Return [X, Y] of the center of cell containing provided text 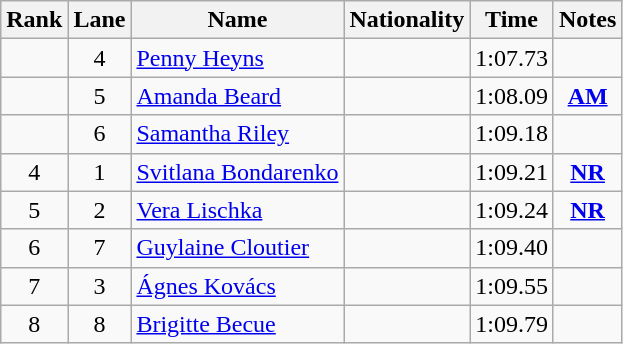
1:09.79 [512, 324]
1 [100, 172]
Time [512, 20]
Vera Lischka [238, 210]
1:09.18 [512, 134]
1:09.55 [512, 286]
Guylaine Cloutier [238, 248]
Penny Heyns [238, 58]
Amanda Beard [238, 96]
2 [100, 210]
Rank [34, 20]
Notes [587, 20]
Nationality [407, 20]
Ágnes Kovács [238, 286]
Name [238, 20]
Brigitte Becue [238, 324]
Lane [100, 20]
1:07.73 [512, 58]
1:09.21 [512, 172]
1:08.09 [512, 96]
1:09.40 [512, 248]
AM [587, 96]
1:09.24 [512, 210]
Svitlana Bondarenko [238, 172]
Samantha Riley [238, 134]
3 [100, 286]
